Identify which cell holds the provided text, then report its (x, y) central coordinate. 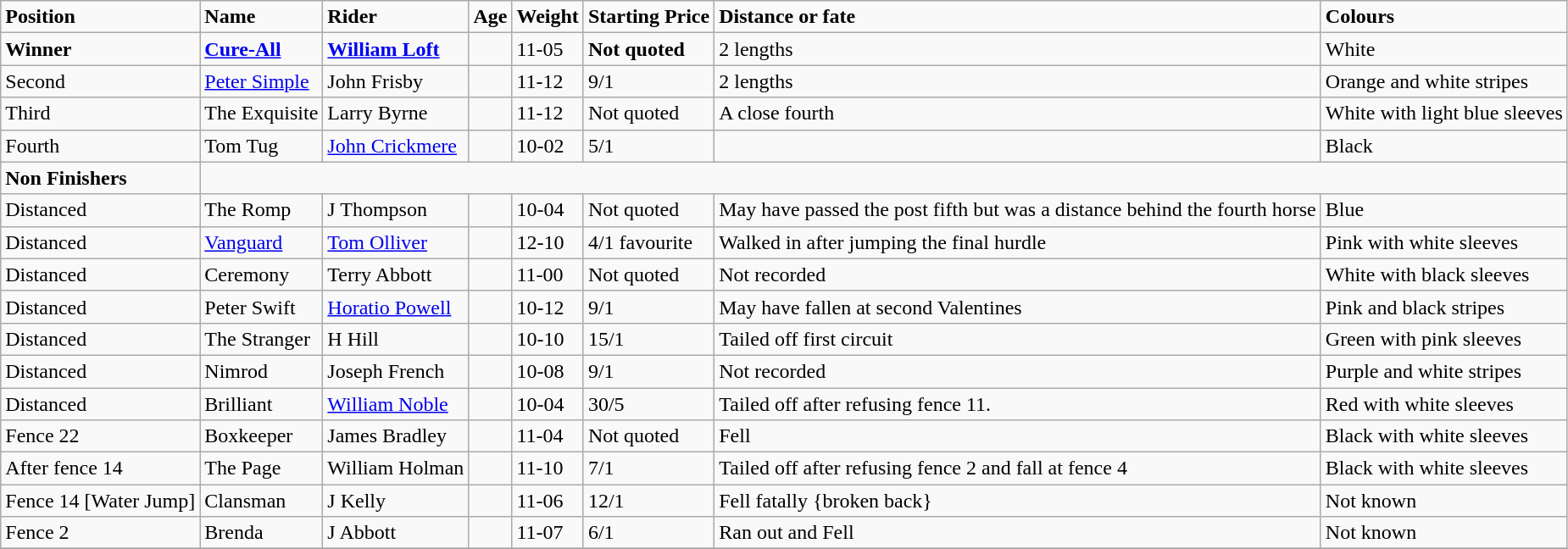
Fourth (100, 146)
John Crickmere (396, 146)
Weight (548, 17)
Fell (1018, 436)
Orange and white stripes (1444, 81)
Horatio Powell (396, 307)
Rider (396, 17)
William Holman (396, 469)
Pink with white sleeves (1444, 242)
Fence 14 [Water Jump] (100, 501)
Fence 2 (100, 533)
Third (100, 114)
12-10 (548, 242)
May have fallen at second Valentines (1018, 307)
May have passed the post fifth but was a distance behind the fourth horse (1018, 210)
Terry Abbott (396, 274)
Position (100, 17)
A close fourth (1018, 114)
10-10 (548, 339)
Cure-All (261, 49)
Tom Tug (261, 146)
After fence 14 (100, 469)
11-00 (548, 274)
Starting Price (648, 17)
30/5 (648, 404)
William Loft (396, 49)
Non Finishers (100, 178)
J Abbott (396, 533)
12/1 (648, 501)
10-02 (548, 146)
Green with pink sleeves (1444, 339)
Walked in after jumping the final hurdle (1018, 242)
11-10 (548, 469)
11-04 (548, 436)
Joseph French (396, 371)
15/1 (648, 339)
The Stranger (261, 339)
11-07 (548, 533)
Tailed off after refusing fence 2 and fall at fence 4 (1018, 469)
Distance or fate (1018, 17)
John Frisby (396, 81)
Purple and white stripes (1444, 371)
Clansman (261, 501)
Black (1444, 146)
Tailed off first circuit (1018, 339)
10-12 (548, 307)
11-06 (548, 501)
Red with white sleeves (1444, 404)
4/1 favourite (648, 242)
Peter Simple (261, 81)
Second (100, 81)
Fell fatally {broken back} (1018, 501)
Winner (100, 49)
J Thompson (396, 210)
Ceremony (261, 274)
Larry Byrne (396, 114)
11-05 (548, 49)
James Bradley (396, 436)
Tom Olliver (396, 242)
H Hill (396, 339)
Ran out and Fell (1018, 533)
Brilliant (261, 404)
Tailed off after refusing fence 11. (1018, 404)
Blue (1444, 210)
Brenda (261, 533)
Boxkeeper (261, 436)
Vanguard (261, 242)
10-08 (548, 371)
Pink and black stripes (1444, 307)
J Kelly (396, 501)
5/1 (648, 146)
The Exquisite (261, 114)
White with light blue sleeves (1444, 114)
Age (490, 17)
Fence 22 (100, 436)
Nimrod (261, 371)
Colours (1444, 17)
The Romp (261, 210)
William Noble (396, 404)
The Page (261, 469)
Peter Swift (261, 307)
Name (261, 17)
White (1444, 49)
6/1 (648, 533)
7/1 (648, 469)
White with black sleeves (1444, 274)
